Find where the given text appears and provide that cell's center as (x, y) coordinate. 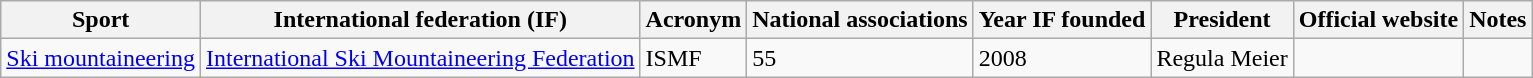
Sport (101, 20)
Ski mountaineering (101, 58)
Notes (1498, 20)
Acronym (694, 20)
International federation (IF) (420, 20)
ISMF (694, 58)
International Ski Mountaineering Federation (420, 58)
President (1222, 20)
2008 (1062, 58)
National associations (860, 20)
55 (860, 58)
Year IF founded (1062, 20)
Official website (1378, 20)
Regula Meier (1222, 58)
